Return [X, Y] of the center of cell containing provided text 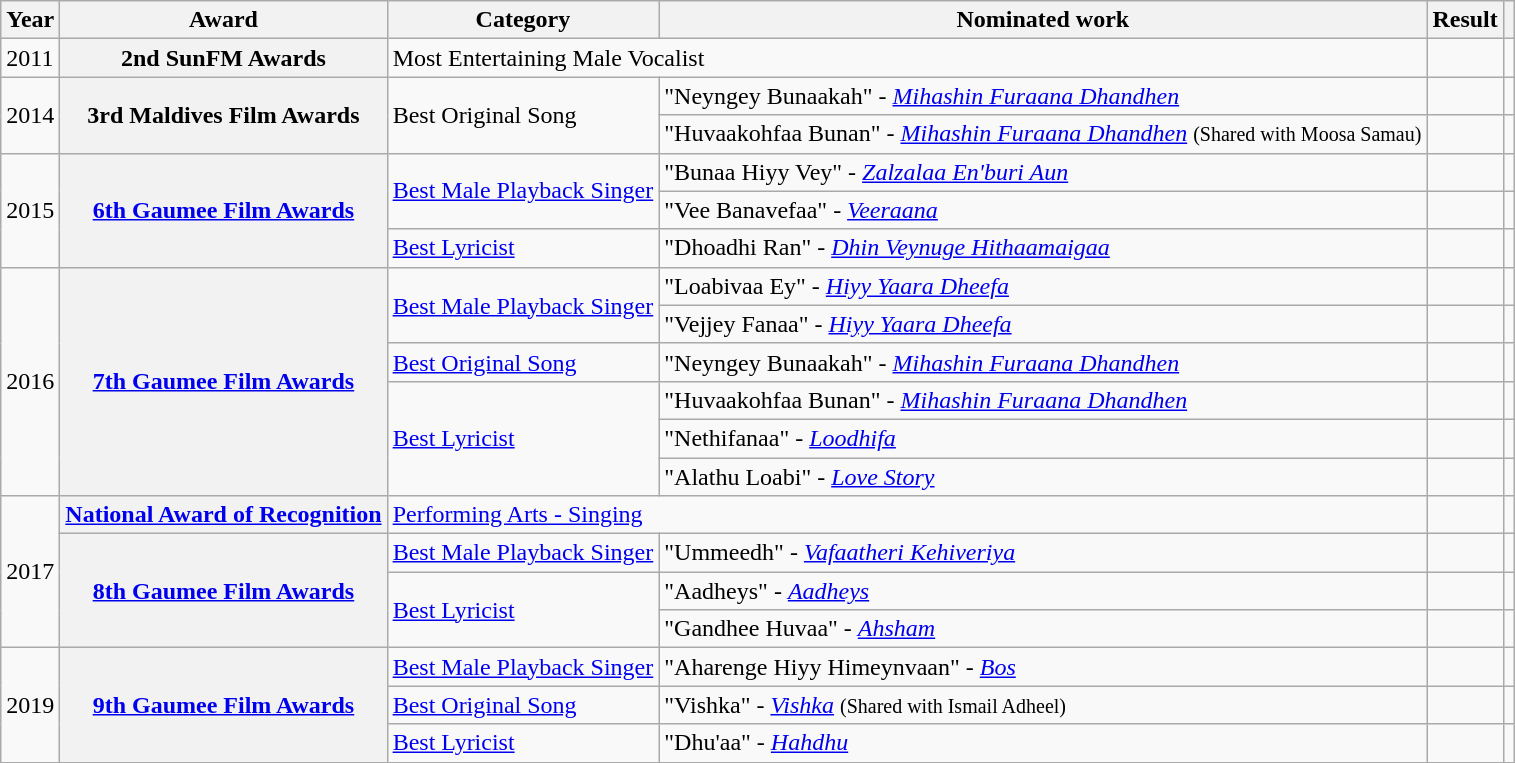
Category [523, 20]
2015 [30, 210]
6th Gaumee Film Awards [224, 210]
2011 [30, 58]
Most Entertaining Male Vocalist [907, 58]
2nd SunFM Awards [224, 58]
"Dhu'aa" - Hahdhu [1043, 743]
2014 [30, 115]
8th Gaumee Film Awards [224, 591]
Year [30, 20]
Nominated work [1043, 20]
"Dhoadhi Ran" - Dhin Veynuge Hithaamaigaa [1043, 248]
"Ummeedh" - Vafaatheri Kehiveriya [1043, 553]
2019 [30, 705]
"Gandhee Huvaa" - Ahsham [1043, 629]
"Aharenge Hiyy Himeynvaan" - Bos [1043, 667]
Result [1465, 20]
"Huvaakohfaa Bunan" - Mihashin Furaana Dhandhen (Shared with Moosa Samau) [1043, 134]
"Nethifanaa" - Loodhifa [1043, 438]
"Vee Banavefaa" - Veeraana [1043, 210]
3rd Maldives Film Awards [224, 115]
Award [224, 20]
"Alathu Loabi" - Love Story [1043, 477]
Performing Arts - Singing [907, 515]
9th Gaumee Film Awards [224, 705]
National Award of Recognition [224, 515]
"Huvaakohfaa Bunan" - Mihashin Furaana Dhandhen [1043, 400]
"Aadheys" - Aadheys [1043, 591]
"Vishka" - Vishka (Shared with Ismail Adheel) [1043, 705]
2016 [30, 381]
"Vejjey Fanaa" - Hiyy Yaara Dheefa [1043, 324]
"Loabivaa Ey" - Hiyy Yaara Dheefa [1043, 286]
7th Gaumee Film Awards [224, 381]
"Bunaa Hiyy Vey" - Zalzalaa En'buri Aun [1043, 172]
2017 [30, 572]
